Detect which cell encompasses the target text, then output its [X, Y] center coordinate. 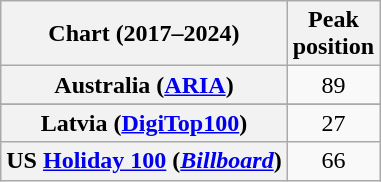
Latvia (DigiTop100) [144, 123]
US Holiday 100 (Billboard) [144, 161]
27 [333, 123]
Australia (ARIA) [144, 85]
66 [333, 161]
Chart (2017–2024) [144, 34]
89 [333, 85]
Peakposition [333, 34]
